Locate the cell with the specified text and output its (x, y) center coordinate. 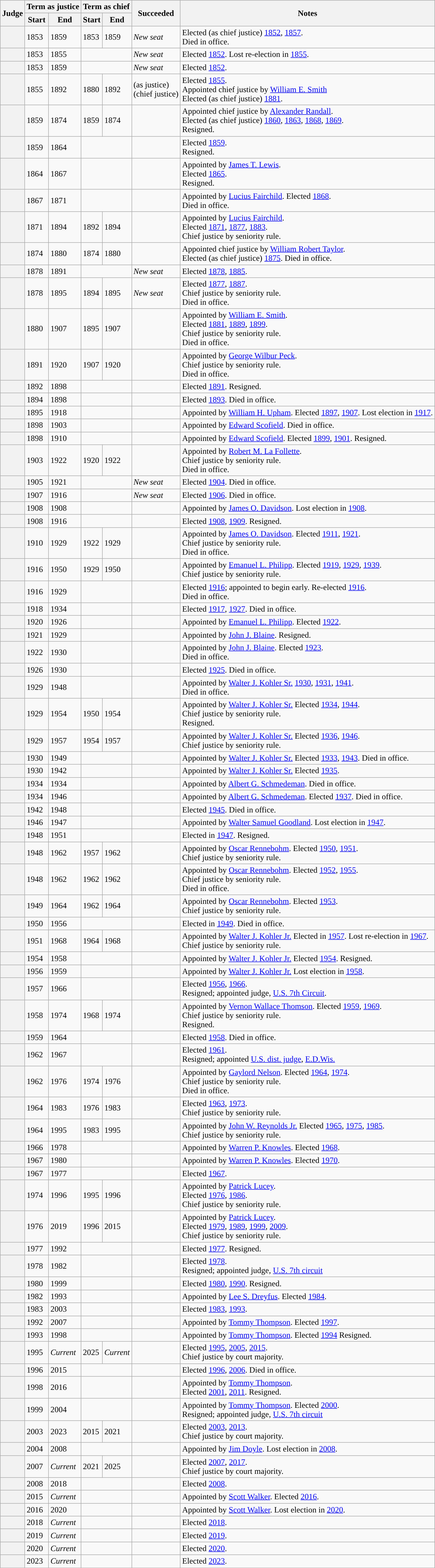
Appointed by John W. Reynolds Jr. Elected 1965, 1975, 1985.Chief justice by seniority rule. (308, 1130)
Appointed by William E. Smith.Elected 1881, 1889, 1899.Chief justice by seniority rule.Died in office. (308, 329)
Appointed by William H. Upham. Elected 1897, 1907. Lost election in 1917. (308, 412)
Appointed by Walter J. Kohler Jr. Elected in 1957. Lost re-election in 1967.Chief justice by seniority rule. (308, 941)
Appointed by Lucius Fairchild.Elected 1871, 1877, 1883.Chief justice by seniority rule. (308, 227)
Appointed by Scott Walker. Elected 2016. (308, 1497)
Appointed by James O. Davidson. Lost election in 1908. (308, 508)
Notes (308, 13)
Appointed by Edward Scofield. Elected 1899, 1901. Resigned. (308, 438)
Appointed by Walter Samuel Goodland. Lost election in 1947. (308, 822)
Appointed by Albert G. Schmedeman. Died in office. (308, 784)
Appointed by Tommy Thompson.Elected 2001, 2011. Resigned. (308, 1387)
Appointed chief justice by William Robert Taylor.Elected (as chief justice) 1875. Died in office. (308, 253)
Appointed by Warren P. Knowles. Elected 1970. (308, 1160)
Elected 1983, 1993. (308, 1309)
1947 (65, 822)
Elected (as chief justice) 1852, 1857.Died in office. (308, 37)
Elected 1996, 2006. Died in office. (308, 1370)
Appointed by Tommy Thompson. Elected 1994 Resigned. (308, 1335)
Appointed by Emanuel L. Philipp. Elected 1922. (308, 622)
Elected 1893. Died in office. (308, 400)
Appointed by Gaylord Nelson. Elected 1964, 1974.Chief justice by seniority rule.Died in office. (308, 1081)
Appointed by Edward Scofield. Died in office. (308, 425)
Appointed by Scott Walker. Lost election in 2020. (308, 1510)
Elected 2008. (308, 1484)
Appointed by Oscar Rennebohm. Elected 1953.Chief justice by seniority rule. (308, 906)
Elected 2007, 2017.Chief justice by court majority. (308, 1466)
Appointed by Oscar Rennebohm. Elected 1950, 1951.Chief justice by seniority rule. (308, 853)
Elected in 1947. Resigned. (308, 835)
Appointed by Vernon Wallace Thomson. Elected 1959, 1969.Chief justice by seniority rule.Resigned. (308, 1015)
Appointed by Walter J. Kohler Sr. Elected 1936, 1946.Chief justice by seniority rule. (308, 740)
Elected 1956, 1966.Resigned; appointed judge, U.S. 7th Circuit. (308, 989)
(as justice) (chief justice) (156, 89)
Elected 1859.Resigned. (308, 147)
Appointed by Albert G. Schmedeman. Elected 1937. Died in office. (308, 797)
Elected 2019. (308, 1535)
Elected 1917, 1927. Died in office. (308, 609)
Appointed by Walter J. Kohler Sr. Elected 1935. (308, 771)
Appointed by Walter J. Kohler Jr. Lost election in 1958. (308, 971)
Appointed by Walter J. Kohler Jr. Elected 1954. Resigned. (308, 958)
Appointed by Lee S. Dreyfus. Elected 1984. (308, 1296)
Elected 1852. (308, 67)
Appointed by Walter J. Kohler Sr. Elected 1934, 1944.Chief justice by seniority rule.Resigned. (308, 714)
Appointed by Patrick Lucey.Elected 1976, 1986.Chief justice by seniority rule. (308, 1195)
Elected 1925. Died in office. (308, 670)
Elected 1977. Resigned. (308, 1249)
Elected 1958. Died in office. (308, 1037)
Appointed by Robert M. La Follette.Chief justice by seniority rule.Died in office. (308, 460)
Elected in 1949. Died in office. (308, 924)
Elected 2023. (308, 1561)
Elected 1877, 1887.Chief justice by seniority rule.Died in office. (308, 293)
Appointed by John J. Blaine. Resigned. (308, 635)
Elected 1855.Appointed chief justice by William E. SmithElected (as chief justice) 1881. (308, 89)
Term as chief (106, 7)
Elected 1906. Died in office. (308, 495)
Elected 1967. (308, 1173)
Appointed by James O. Davidson. Elected 1911, 1921.Chief justice by seniority rule.Died in office. (308, 543)
Elected 2018. (308, 1523)
Appointed by James T. Lewis.Elected 1865.Resigned. (308, 174)
Elected 1908, 1909. Resigned. (308, 521)
Appointed by Patrick Lucey.Elected 1979, 1989, 1999, 2009.Chief justice by seniority rule. (308, 1227)
Elected 1961.Resigned; appointed U.S. dist. judge, E.D.Wis. (308, 1055)
Elected 1945. Died in office. (308, 809)
Elected 1995, 2005, 2015.Chief justice by court majority. (308, 1353)
Term as justice (53, 7)
Succeeded (156, 13)
Appointed by Jim Doyle. Lost election in 2008. (308, 1449)
Appointed by George Wilbur Peck.Chief justice by seniority rule.Died in office. (308, 365)
Judge (13, 13)
Elected 1980, 1990. Resigned. (308, 1284)
Elected 1904. Died in office. (308, 482)
Appointed chief justice by Alexander Randall.Elected (as chief justice) 1860, 1863, 1868, 1869.Resigned. (308, 121)
Elected 2003, 2013.Chief justice by court majority. (308, 1431)
Elected 1963, 1973.Chief justice by seniority rule. (308, 1108)
Elected 1891. Resigned. (308, 387)
Appointed by Lucius Fairchild. Elected 1868.Died in office. (308, 200)
Elected 1916; appointed to begin early. Re-elected 1916.Died in office. (308, 591)
Appointed by Tommy Thompson. Elected 1997. (308, 1322)
Elected 2020. (308, 1548)
Appointed by Warren P. Knowles. Elected 1968. (308, 1147)
Appointed by Emanuel L. Philipp. Elected 1919, 1929, 1939.Chief justice by seniority rule. (308, 570)
Appointed by Tommy Thompson. Elected 2000.Resigned; appointed judge, U.S. 7th circuit (308, 1410)
Elected 1878, 1885. (308, 271)
Appointed by Oscar Rennebohm. Elected 1952, 1955.Chief justice by seniority rule.Died in office. (308, 880)
Appointed by John J. Blaine. Elected 1923.Died in office. (308, 652)
Elected 1978.Resigned; appointed judge, U.S. 7th circuit (308, 1266)
Appointed by Walter J. Kohler Sr. Elected 1933, 1943. Died in office. (308, 758)
1905 (37, 482)
Elected 1852. Lost re-election in 1855. (308, 55)
Appointed by Walter J. Kohler Sr. 1930, 1931, 1941.Died in office. (308, 687)
